For the text-containing cell, return its midpoint in (x, y) coordinate format. 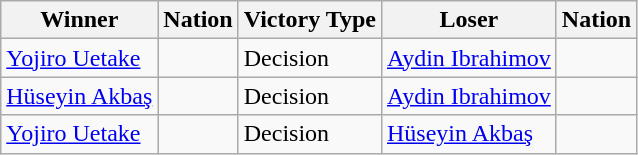
Loser (468, 20)
Winner (80, 20)
Victory Type (310, 20)
